For the text-containing cell, return its midpoint in (X, Y) coordinate format. 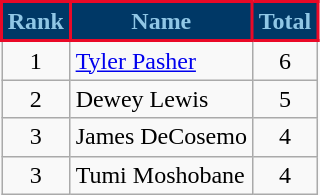
5 (284, 99)
2 (36, 99)
Dewey Lewis (161, 99)
Total (284, 22)
James DeCosemo (161, 137)
Rank (36, 22)
Tumi Moshobane (161, 175)
Tyler Pasher (161, 60)
Name (161, 22)
6 (284, 60)
1 (36, 60)
